Detect which cell encompasses the target text, then output its (x, y) center coordinate. 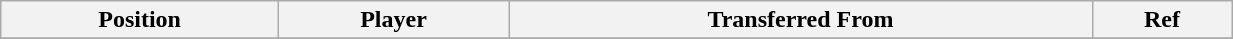
Transferred From (801, 20)
Player (393, 20)
Position (140, 20)
Ref (1162, 20)
